Capture the cell that displays the provided text and extract its (x, y) central coordinate. 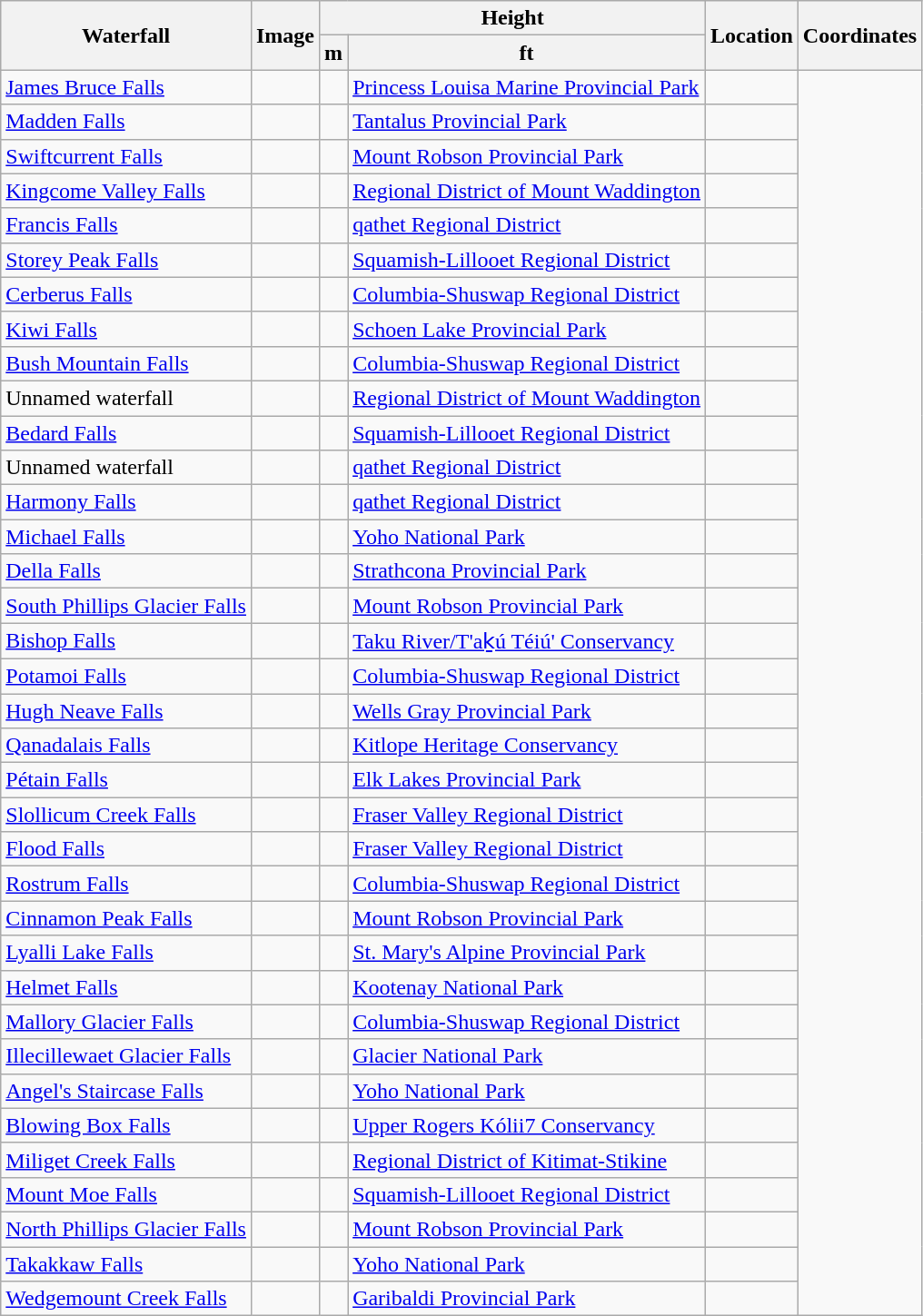
Illecillewaet Glacier Falls (126, 1056)
Takakkaw Falls (126, 1263)
Michael Falls (126, 537)
Elk Lakes Provincial Park (527, 780)
Kingcome Valley Falls (126, 191)
Slollicum Creek Falls (126, 815)
Cinnamon Peak Falls (126, 918)
Rostrum Falls (126, 884)
Princess Louisa Marine Provincial Park (527, 87)
Harmony Falls (126, 502)
Regional District of Kitimat-Stikine (527, 1160)
Potamoi Falls (126, 676)
Helmet Falls (126, 987)
Waterfall (126, 35)
Kootenay National Park (527, 987)
Bedard Falls (126, 433)
Kiwi Falls (126, 329)
Lyalli Lake Falls (126, 953)
North Phillips Glacier Falls (126, 1229)
Wedgemount Creek Falls (126, 1299)
Miliget Creek Falls (126, 1160)
Swiftcurrent Falls (126, 156)
Image (285, 35)
ft (527, 53)
Kitlope Heritage Conservancy (527, 746)
Cerberus Falls (126, 294)
Mount Moe Falls (126, 1194)
Schoen Lake Provincial Park (527, 329)
Garibaldi Provincial Park (527, 1299)
Pétain Falls (126, 780)
Height (512, 18)
Glacier National Park (527, 1056)
St. Mary's Alpine Provincial Park (527, 953)
Taku River/T'aḵú Téiú' Conservancy (527, 641)
Storey Peak Falls (126, 260)
Francis Falls (126, 225)
Wells Gray Provincial Park (527, 711)
Bush Mountain Falls (126, 363)
Mallory Glacier Falls (126, 1022)
James Bruce Falls (126, 87)
Upper Rogers Kólii7 Conservancy (527, 1125)
Qanadalais Falls (126, 746)
Blowing Box Falls (126, 1125)
Coordinates (859, 35)
Della Falls (126, 571)
Flood Falls (126, 849)
South Phillips Glacier Falls (126, 606)
Hugh Neave Falls (126, 711)
Strathcona Provincial Park (527, 571)
m (334, 53)
Bishop Falls (126, 641)
Tantalus Provincial Park (527, 122)
Madden Falls (126, 122)
Location (752, 35)
Angel's Staircase Falls (126, 1091)
